Pinpoint the cell where the given text exists, returning its [X, Y] midpoint coordinate. 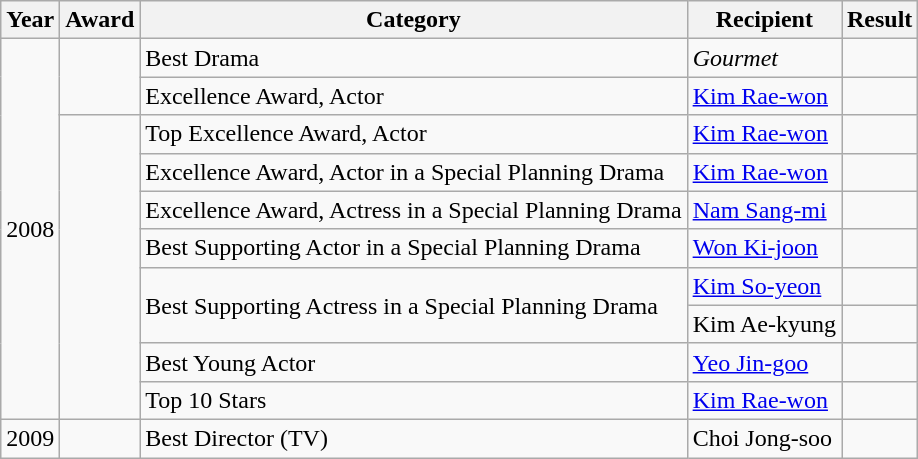
Best Supporting Actor in a Special Planning Drama [414, 248]
Best Drama [414, 58]
Best Supporting Actress in a Special Planning Drama [414, 305]
Excellence Award, Actor in a Special Planning Drama [414, 172]
Kim Ae-kyung [764, 324]
Award [100, 20]
Excellence Award, Actress in a Special Planning Drama [414, 210]
Nam Sang-mi [764, 210]
Choi Jong-soo [764, 438]
Yeo Jin-goo [764, 362]
Won Ki-joon [764, 248]
2008 [30, 230]
Top Excellence Award, Actor [414, 134]
2009 [30, 438]
Recipient [764, 20]
Gourmet [764, 58]
Best Young Actor [414, 362]
Kim So-yeon [764, 286]
Year [30, 20]
Result [880, 20]
Category [414, 20]
Top 10 Stars [414, 400]
Best Director (TV) [414, 438]
Excellence Award, Actor [414, 96]
